Return the (X, Y) coordinate for the center point of the cell that contains the specified text.  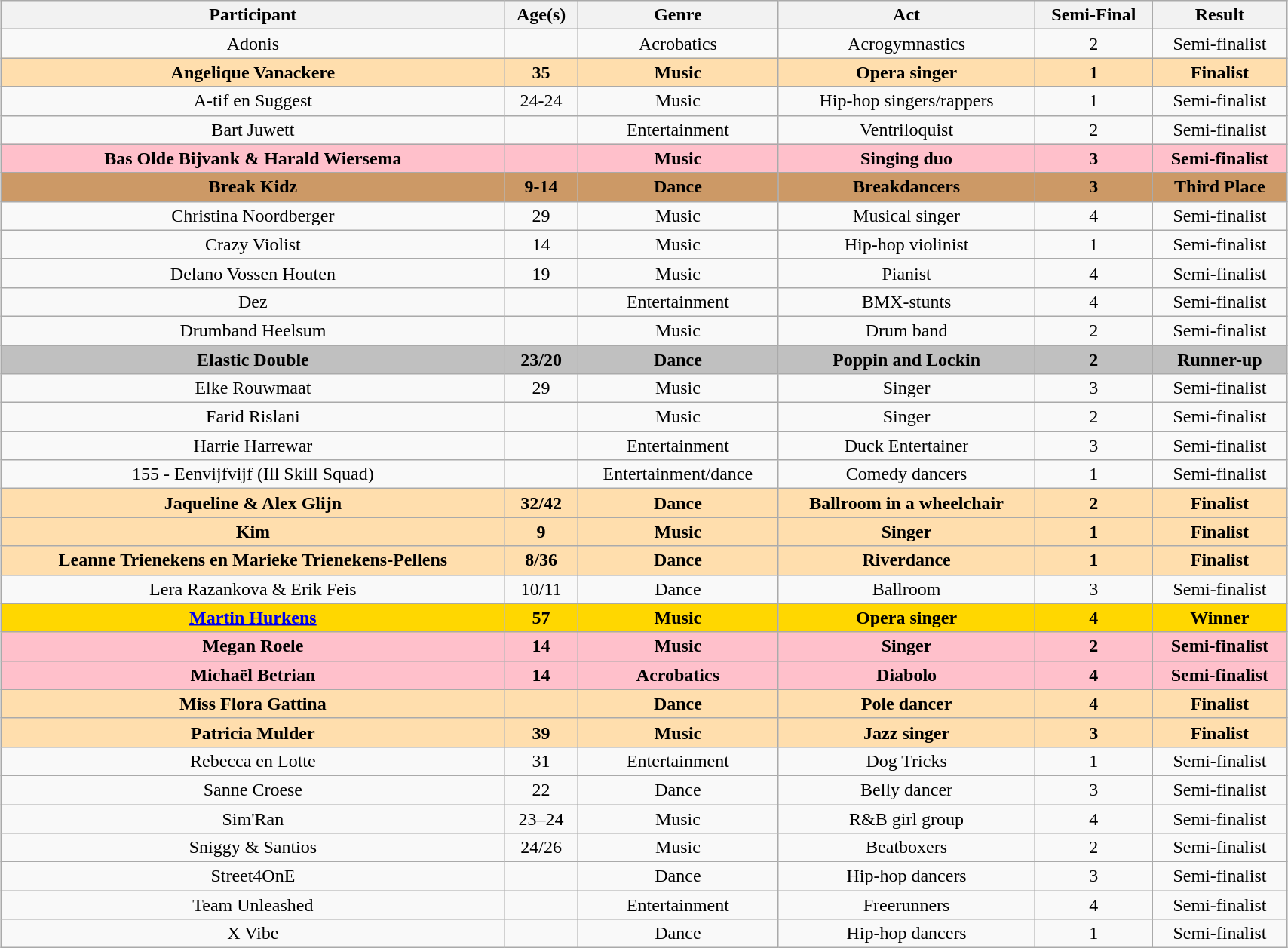
Poppin and Lockin (906, 360)
Diabolo (906, 675)
Participant (253, 15)
35 (541, 72)
Delano Vossen Houten (253, 273)
Freerunners (906, 905)
Bart Juwett (253, 130)
Acrogymnastics (906, 44)
8/36 (541, 560)
Third Place (1219, 187)
23–24 (541, 818)
Ballroom in a wheelchair (906, 503)
Crazy Violist (253, 244)
Angelique Vanackere (253, 72)
Elastic Double (253, 360)
10/11 (541, 589)
Pianist (906, 273)
Drum band (906, 330)
Patricia Mulder (253, 732)
Leanne Trienekens en Marieke Trienekens-Pellens (253, 560)
Kim (253, 532)
Street4OnE (253, 876)
Duck Entertainer (906, 446)
Dez (253, 302)
24-24 (541, 101)
31 (541, 761)
Entertainment/dance (678, 474)
Bas Olde Bijvank & Harald Wiersema (253, 158)
Farid Rislani (253, 417)
Elke Rouwmaat (253, 388)
Ballroom (906, 589)
Sim'Ran (253, 818)
R&B girl group (906, 818)
Pole dancer (906, 704)
19 (541, 273)
Singing duo (906, 158)
Breakdancers (906, 187)
Sanne Croese (253, 790)
Riverdance (906, 560)
X Vibe (253, 934)
Harrie Harrewar (253, 446)
57 (541, 618)
Michaël Betrian (253, 675)
Age(s) (541, 15)
22 (541, 790)
Hip-hop singers/rappers (906, 101)
A-tif en Suggest (253, 101)
Result (1219, 15)
Christina Noordberger (253, 216)
Winner (1219, 618)
Ventriloquist (906, 130)
Break Kidz (253, 187)
Act (906, 15)
Musical singer (906, 216)
Sniggy & Santios (253, 848)
9-14 (541, 187)
Runner-up (1219, 360)
Belly dancer (906, 790)
23/20 (541, 360)
Comedy dancers (906, 474)
BMX-stunts (906, 302)
Beatboxers (906, 848)
Genre (678, 15)
Martin Hurkens (253, 618)
Jaqueline & Alex Glijn (253, 503)
Adonis (253, 44)
Hip-hop violinist (906, 244)
Team Unleashed (253, 905)
9 (541, 532)
Megan Roele (253, 646)
155 - Eenvijfvijf (Ill Skill Squad) (253, 474)
Lera Razankova & Erik Feis (253, 589)
39 (541, 732)
Miss Flora Gattina (253, 704)
Dog Tricks (906, 761)
24/26 (541, 848)
Semi-Final (1093, 15)
Rebecca en Lotte (253, 761)
Jazz singer (906, 732)
32/42 (541, 503)
Drumband Heelsum (253, 330)
